Find where the given text appears and provide that cell's center as (X, Y) coordinate. 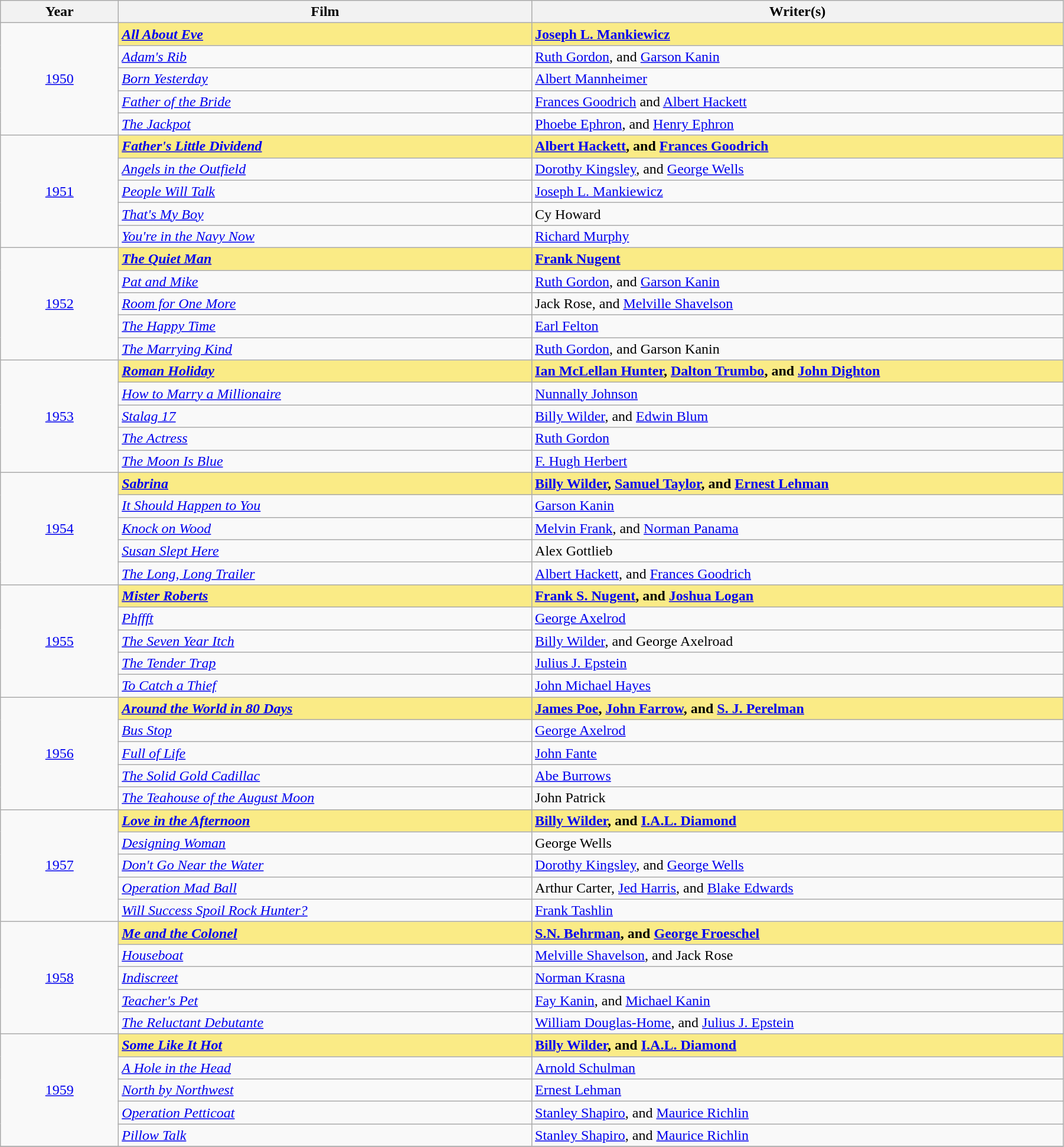
Jack Rose, and Melville Shavelson (798, 304)
1954 (60, 528)
People Will Talk (325, 191)
Indiscreet (325, 978)
All About Eve (325, 34)
That's My Boy (325, 214)
It Should Happen to You (325, 506)
Full of Life (325, 753)
How to Marry a Millionaire (325, 394)
Operation Mad Ball (325, 888)
Love in the Afternoon (325, 821)
Cy Howard (798, 214)
1950 (60, 79)
Melvin Frank, and Norman Panama (798, 528)
Julius J. Epstein (798, 664)
John Patrick (798, 798)
S.N. Behrman, and George Froeschel (798, 933)
The Tender Trap (325, 664)
1951 (60, 191)
Ruth Gordon (798, 439)
To Catch a Thief (325, 686)
1958 (60, 978)
You're in the Navy Now (325, 236)
A Hole in the Head (325, 1068)
F. Hugh Herbert (798, 461)
George Wells (798, 843)
Melville Shavelson, and Jack Rose (798, 955)
Billy Wilder, and Edwin Blum (798, 416)
Richard Murphy (798, 236)
The Teahouse of the August Moon (325, 798)
Teacher's Pet (325, 1001)
Don't Go Near the Water (325, 865)
Susan Slept Here (325, 551)
Frances Goodrich and Albert Hackett (798, 102)
Frank S. Nugent, and Joshua Logan (798, 596)
Around the World in 80 Days (325, 708)
Billy Wilder, Samuel Taylor, and Ernest Lehman (798, 483)
The Seven Year Itch (325, 641)
William Douglas-Home, and Julius J. Epstein (798, 1023)
Year (60, 12)
Operation Petticoat (325, 1113)
Frank Tashlin (798, 910)
Stalag 17 (325, 416)
Adam's Rib (325, 57)
Sabrina (325, 483)
Roman Holiday (325, 371)
Frank Nugent (798, 259)
Norman Krasna (798, 978)
The Quiet Man (325, 259)
Designing Woman (325, 843)
The Marrying Kind (325, 349)
Me and the Colonel (325, 933)
1959 (60, 1090)
Houseboat (325, 955)
Garson Kanin (798, 506)
1953 (60, 416)
Arnold Schulman (798, 1068)
Pat and Mike (325, 282)
1955 (60, 641)
1957 (60, 865)
Arthur Carter, Jed Harris, and Blake Edwards (798, 888)
The Moon Is Blue (325, 461)
John Fante (798, 753)
Will Success Spoil Rock Hunter? (325, 910)
The Jackpot (325, 124)
Some Like It Hot (325, 1045)
Alex Gottlieb (798, 551)
Angels in the Outfield (325, 169)
Pillow Talk (325, 1135)
Phoebe Ephron, and Henry Ephron (798, 124)
1952 (60, 303)
North by Northwest (325, 1090)
Father of the Bride (325, 102)
Born Yesterday (325, 79)
The Solid Gold Cadillac (325, 776)
Mister Roberts (325, 596)
James Poe, John Farrow, and S. J. Perelman (798, 708)
Albert Mannheimer (798, 79)
The Reluctant Debutante (325, 1023)
Bus Stop (325, 731)
The Long, Long Trailer (325, 573)
Room for One More (325, 304)
John Michael Hayes (798, 686)
Ernest Lehman (798, 1090)
Fay Kanin, and Michael Kanin (798, 1001)
Ian McLellan Hunter, Dalton Trumbo, and John Dighton (798, 371)
1956 (60, 753)
Nunnally Johnson (798, 394)
Film (325, 12)
Earl Felton (798, 326)
Knock on Wood (325, 528)
The Happy Time (325, 326)
Writer(s) (798, 12)
The Actress (325, 439)
Billy Wilder, and George Axelroad (798, 641)
Phffft (325, 618)
Abe Burrows (798, 776)
Father's Little Dividend (325, 146)
